Determine the [X, Y] coordinate at the center of the cell enclosing the given text.  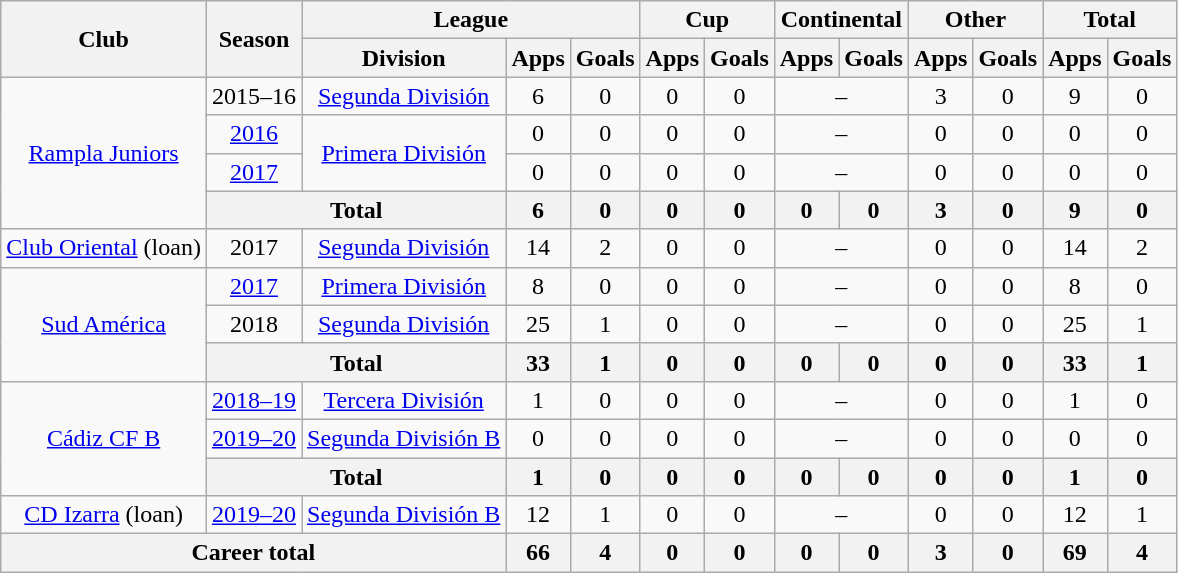
League [472, 20]
CD Izarra (loan) [104, 515]
Club Oriental (loan) [104, 248]
Tercera División [404, 400]
Sud América [104, 324]
2018 [254, 324]
Cádiz CF B [104, 438]
Rampla Juniors [104, 153]
2018–19 [254, 400]
2015–16 [254, 96]
Cup [707, 20]
Season [254, 39]
Continental [841, 20]
2016 [254, 134]
Career total [254, 553]
Club [104, 39]
Other [975, 20]
Division [404, 58]
66 [538, 553]
69 [1075, 553]
